Scan for the cell matching the given text and deliver its [X, Y] coordinate at center. 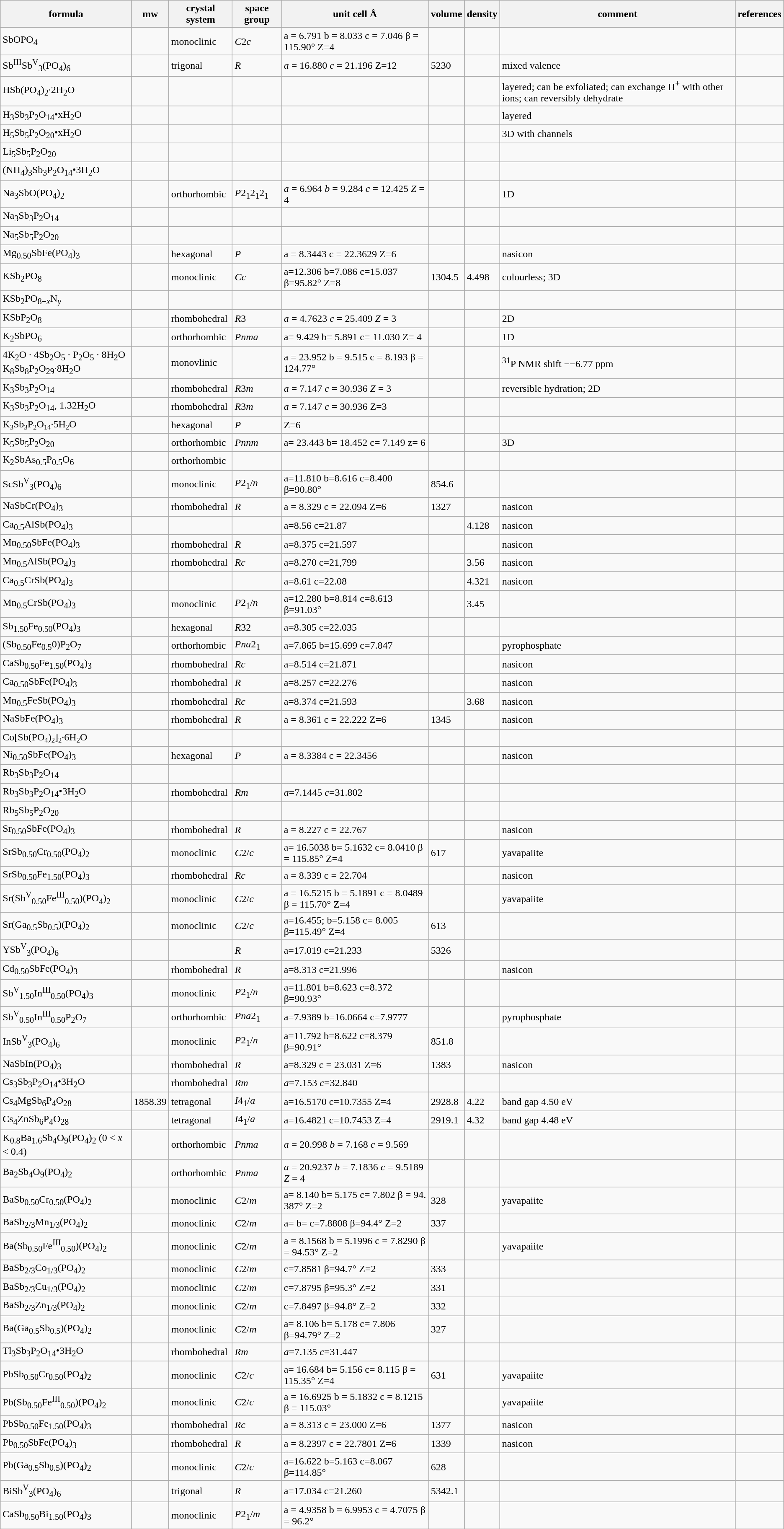
Ca0.50SbFe(PO4)3 [66, 683]
NaSbIn(PO4)3 [66, 1064]
InSbV3(PO4)6 [66, 1042]
unit cell Å [355, 14]
1345 [446, 720]
ScSbV3(PO4)6 [66, 484]
K2SbPO6 [66, 337]
a = 16.6925 b = 5.1832 c = 8.1215 β = 115.03° [355, 1402]
HSb(PO4)2·2H2O [66, 91]
1858.39 [150, 1102]
monovlinic [201, 363]
SbOPO4 [66, 41]
a = 4.7623 c = 25.409 Z = 3 [355, 318]
1383 [446, 1064]
Tl3Sb3P2O14•3H2O [66, 1352]
Ni0.50SbFe(PO4)3 [66, 755]
a = 20.9237 b = 7.1836 c = 9.5189 Z = 4 [355, 1173]
Cd0.50SbFe(PO4)3 [66, 970]
a = 6.791 b = 8.033 c = 7.046 β = 115.90° Z=4 [355, 41]
Cc [257, 277]
K0.8Ba1.6Sb4O9(PO4)2 (0 < x < 0.4) [66, 1145]
Mn0.5CrSb(PO4)3 [66, 604]
a=12.280 b=8.814 c=8.613 β=91.03° [355, 604]
BaSb2/3Zn1/3(PO4)2 [66, 1306]
Co[Sb(PO4)2]2·6H2O [66, 737]
a=8.270 c=21,799 [355, 562]
4K2O · 4Sb2O5 · P2O5 · 8H2OK8Sb8P2O29·8H2O [66, 363]
Sb1.50Fe0.50(PO4)3 [66, 627]
BaSb0.50Cr0.50(PO4)2 [66, 1200]
a=17.019 c=21.233 [355, 950]
1339 [446, 1444]
a = 16.880 c = 21.196 Z=12 [355, 65]
a=8.329 c = 23.031 Z=6 [355, 1064]
band gap 4.48 eV [617, 1120]
a = 7.147 c = 30.936 Z=3 [355, 407]
851.8 [446, 1042]
5342.1 [446, 1491]
colourless; 3D [617, 277]
a = 16.5215 b = 5.1891 c = 8.0489 β = 115.70° Z=4 [355, 898]
Pb(Sb0.50FeIII0.50)(PO4)2 [66, 1402]
BaSb2/3Co1/3(PO4)2 [66, 1269]
Na5Sb5P2O20 [66, 235]
854.6 [446, 484]
332 [446, 1306]
a= b= c=7.8808 β=94.4° Z=2 [355, 1223]
4.321 [482, 581]
5230 [446, 65]
crystal system [201, 14]
a=7.1445 c=31.802 [355, 793]
Cs4ZnSb6P4O28 [66, 1120]
a=16.4821 c=10.7453 Z=4 [355, 1120]
Mn0.5AlSb(PO4)3 [66, 562]
a= 23.443 b= 18.452 c= 7.149 z= 6 [355, 442]
NaSbFe(PO4)3 [66, 720]
2928.8 [446, 1102]
31P NMR shift −−6.77 ppm [617, 363]
a = 8.1568 b = 5.1996 c = 7.8290 β = 94.53° Z=2 [355, 1246]
a=12.306 b=7.086 c=15.037 β=95.82° Z=8 [355, 277]
1377 [446, 1425]
Rb3Sb3P2O14•3H2O [66, 793]
333 [446, 1269]
band gap 4.50 eV [617, 1102]
a = 8.2397 c = 22.7801 Z=6 [355, 1444]
3D [617, 442]
Cs3Sb3P2O14•3H2O [66, 1083]
327 [446, 1329]
(NH4)3Sb3P2O14•3H2O [66, 171]
a = 4.9358 b = 6.9953 c = 4.7075 β = 96.2° [355, 1515]
C2c [257, 41]
a=8.305 c=22.035 [355, 627]
4.498 [482, 277]
331 [446, 1288]
KSb2PO8 [66, 277]
a=11.792 b=8.622 c=8.379 β=90.91° [355, 1042]
3.68 [482, 701]
Cs4MgSb6P4O28 [66, 1102]
a=17.034 c=21.260 [355, 1491]
a= 8.140 b= 5.175 c= 7.802 β = 94. 387° Z=2 [355, 1200]
Mn0.50SbFe(PO4)3 [66, 544]
SbV1.50InIII0.50(PO4)3 [66, 993]
a=8.514 c=21.871 [355, 664]
SbV0.50InIII0.50P2O7 [66, 1017]
2919.1 [446, 1120]
layered [617, 115]
Rb5Sb5P2O20 [66, 811]
Rb3Sb3P2O14 [66, 774]
Ca0.5CrSb(PO4)3 [66, 581]
617 [446, 853]
a=16.455; b=5.158 c= 8.005 β=115.49° Z=4 [355, 926]
Mg0.50SbFe(PO4)3 [66, 254]
631 [446, 1375]
formula [66, 14]
a=16.5170 c=10.7355 Z=4 [355, 1102]
SrSb0.50Cr0.50(PO4)2 [66, 853]
CaSb0.50Bi1.50(PO4)3 [66, 1515]
3.45 [482, 604]
Sr(SbV0.50FeIII0.50)(PO4)2 [66, 898]
Mn0.5FeSb(PO4)3 [66, 701]
a = 6.964 b = 9.284 c = 12.425 Z = 4 [355, 194]
Ba(Sb0.50FeIII0.50)(PO4)2 [66, 1246]
4.32 [482, 1120]
1304.5 [446, 277]
a = 8.329 c = 22.094 Z=6 [355, 507]
K3Sb3P2O14 [66, 388]
Li5Sb5P2O20 [66, 153]
BaSb2/3Cu1/3(PO4)2 [66, 1288]
Ba(Ga0.5Sb0.5)(PO4)2 [66, 1329]
a = 7.147 c = 30.936 Z = 3 [355, 388]
Sr(Ga0.5Sb0.5)(PO4)2 [66, 926]
reversible hydration; 2D [617, 388]
space group [257, 14]
H5Sb5P2O20•xH2O [66, 134]
density [482, 14]
c=7.8497 β=94.8° Z=2 [355, 1306]
KSb2PO8−xNy [66, 300]
(Sb0.50Fe0.50)P2O7 [66, 646]
a=8.375 c=21.597 [355, 544]
mixed valence [617, 65]
a = 8.313 c = 23.000 Z=6 [355, 1425]
a=7.135 c=31.447 [355, 1352]
4.128 [482, 525]
SrSb0.50Fe1.50(PO4)3 [66, 876]
K5Sb5P2O20 [66, 442]
328 [446, 1200]
Pb(Ga0.5Sb0.5)(PO4)2 [66, 1467]
comment [617, 14]
a=7.865 b=15.699 c=7.847 [355, 646]
mw [150, 14]
4.22 [482, 1102]
a=11.810 b=8.616 c=8.400 β=90.80° [355, 484]
BiSbV3(PO4)6 [66, 1491]
337 [446, 1223]
SbIIISbV3(PO4)6 [66, 65]
Pb0.50SbFe(PO4)3 [66, 1444]
a = 20.998 b = 7.168 c = 9.569 [355, 1145]
a= 8.106 b= 5.178 c= 7.806 β=94.79° Z=2 [355, 1329]
R3 [257, 318]
Z=6 [355, 425]
3D with channels [617, 134]
a=7.153 c=32.840 [355, 1083]
Na3Sb3P2O14 [66, 217]
references [760, 14]
P21/m [257, 1515]
K3Sb3P2O14, 1.32H2O [66, 407]
Ca0.5AlSb(PO4)3 [66, 525]
a = 8.3384 c = 22.3456 [355, 755]
NaSbCr(PO4)3 [66, 507]
a=16.622 b=5.163 c=8.067 β=114.85° [355, 1467]
CaSb0.50Fe1.50(PO4)3 [66, 664]
Na3SbO(PO4)2 [66, 194]
R32 [257, 627]
5326 [446, 950]
a=8.61 c=22.08 [355, 581]
a = 23.952 b = 9.515 c = 8.193 β = 124.77° [355, 363]
628 [446, 1467]
Sr0.50SbFe(PO4)3 [66, 830]
PbSb0.50Cr0.50(PO4)2 [66, 1375]
a = 8.339 c = 22.704 [355, 876]
a=8.257 c=22.276 [355, 683]
H3Sb3P2O14•xH2O [66, 115]
613 [446, 926]
a=8.313 c=21.996 [355, 970]
YSbV3(PO4)6 [66, 950]
c=7.8581 β=94.7° Z=2 [355, 1269]
1327 [446, 507]
K3Sb3P2O14·5H2O [66, 425]
P212121 [257, 194]
PbSb0.50Fe1.50(PO4)3 [66, 1425]
BaSb2/3Mn1/3(PO4)2 [66, 1223]
c=7.8795 β=95.3° Z=2 [355, 1288]
volume [446, 14]
a=7.9389 b=16.0664 c=7.9777 [355, 1017]
2D [617, 318]
K2SbAs0.5P0.5O6 [66, 461]
a = 8.3443 c = 22.3629 Z=6 [355, 254]
3.56 [482, 562]
a=8.56 c=21.87 [355, 525]
a=11.801 b=8.623 c=8.372 β=90.93° [355, 993]
Ba2Sb4O9(PO4)2 [66, 1173]
a=8.374 c=21.593 [355, 701]
a = 8.361 c = 22.222 Z=6 [355, 720]
a = 8.227 c = 22.767 [355, 830]
a= 9.429 b= 5.891 c= 11.030 Z= 4 [355, 337]
layered; can be exfoliated; can exchange H+ with other ions; can reversibly dehydrate [617, 91]
a= 16.684 b= 5.156 c= 8.115 β = 115.35° Z=4 [355, 1375]
a= 16.5038 b= 5.1632 c= 8.0410 β = 115.85° Z=4 [355, 853]
Pnnm [257, 442]
KSbP2O8 [66, 318]
